Scan for the cell matching the given text and deliver its [X, Y] coordinate at center. 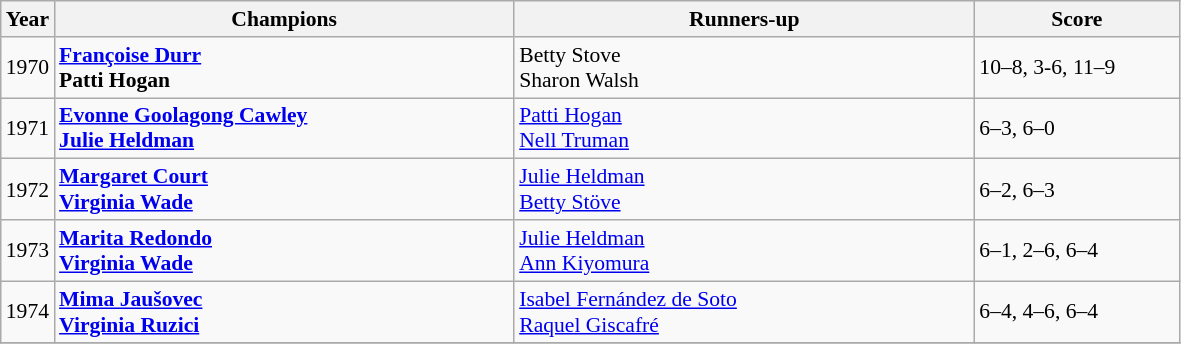
Betty Stove Sharon Walsh [744, 68]
Score [1076, 19]
1971 [28, 128]
Françoise Durr Patti Hogan [284, 68]
10–8, 3-6, 11–9 [1076, 68]
1973 [28, 250]
Julie Heldman Betty Stöve [744, 190]
1970 [28, 68]
Runners-up [744, 19]
6–1, 2–6, 6–4 [1076, 250]
Isabel Fernández de Soto Raquel Giscafré [744, 312]
Year [28, 19]
1974 [28, 312]
6–4, 4–6, 6–4 [1076, 312]
Patti Hogan Nell Truman [744, 128]
Marita Redondo Virginia Wade [284, 250]
1972 [28, 190]
6–2, 6–3 [1076, 190]
Evonne Goolagong Cawley Julie Heldman [284, 128]
Mima Jaušovec Virginia Ruzici [284, 312]
Champions [284, 19]
Margaret Court Virginia Wade [284, 190]
6–3, 6–0 [1076, 128]
Julie Heldman Ann Kiyomura [744, 250]
